Provide the [X, Y] coordinate of the cell's center where the given text is located.  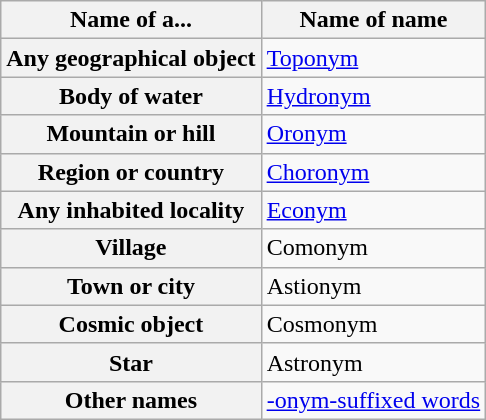
Hydronym [374, 96]
Name of name [374, 20]
Econym [374, 210]
Mountain or hill [131, 134]
Any inhabited locality [131, 210]
Astronym [374, 362]
Cosmonym [374, 324]
-onym-suffixed words [374, 400]
Star [131, 362]
Choronym [374, 172]
Comonym [374, 248]
Name of a... [131, 20]
Town or city [131, 286]
Region or country [131, 172]
Any geographical object [131, 58]
Cosmic object [131, 324]
Body of water [131, 96]
Toponym [374, 58]
Astionym [374, 286]
Village [131, 248]
Other names [131, 400]
Oronym [374, 134]
